Locate the cell with the specified text and output its [x, y] center coordinate. 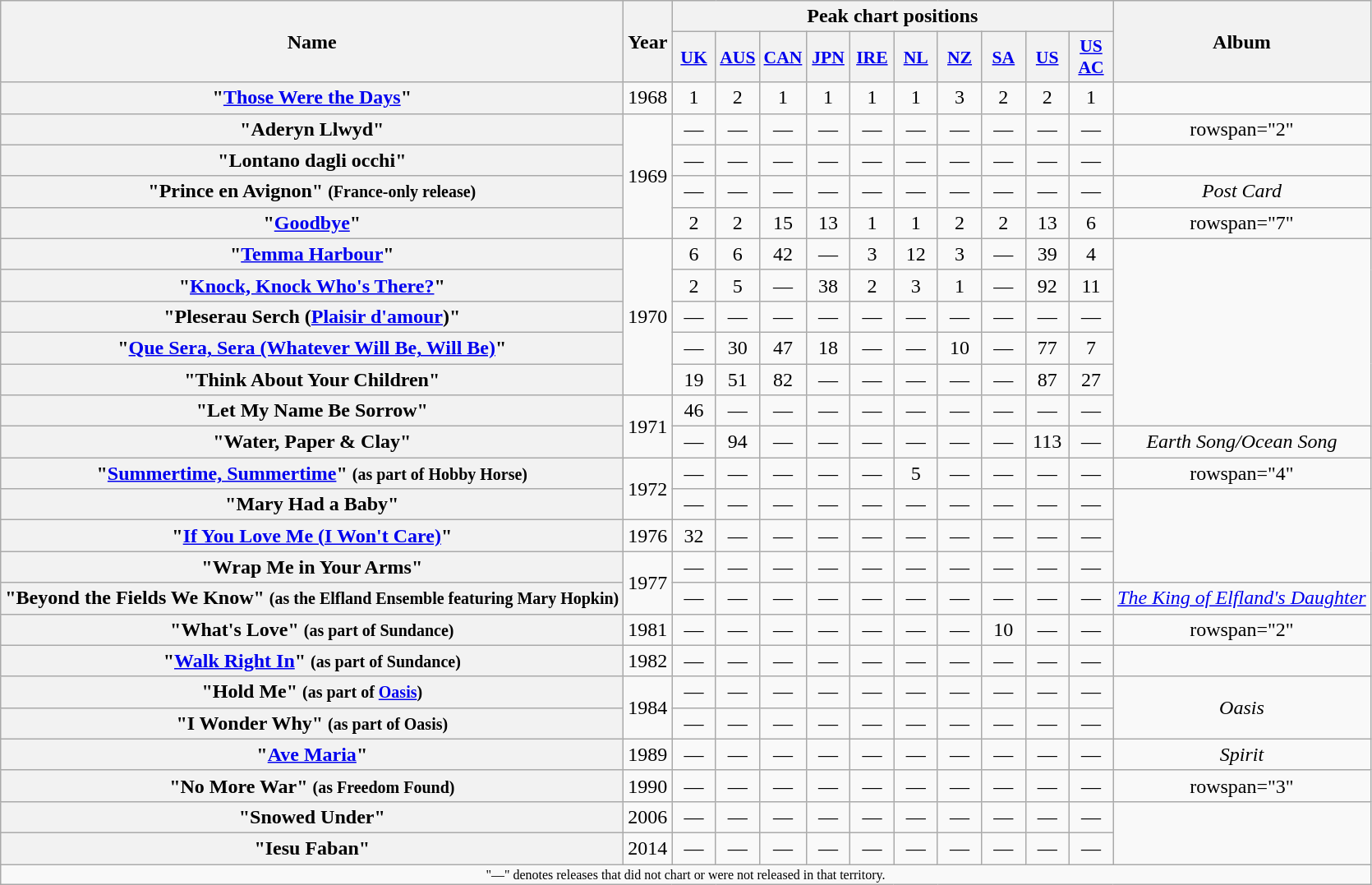
"Walk Right In" (as part of Sundance) [312, 661]
rowspan="3" [1242, 786]
NL [915, 58]
The King of Elfland's Daughter [1242, 598]
1972 [647, 489]
"Que Sera, Sera (Whatever Will Be, Will Be)" [312, 348]
11 [1091, 285]
rowspan="4" [1242, 473]
"Wrap Me in Your Arms" [312, 567]
"Mary Had a Baby" [312, 505]
18 [828, 348]
SA [1004, 58]
"If You Love Me (I Won't Care)" [312, 536]
47 [784, 348]
Post Card [1242, 191]
82 [784, 379]
"Temma Harbour" [312, 254]
1984 [647, 708]
"Water, Paper & Clay" [312, 442]
"Think About Your Children" [312, 379]
1971 [647, 426]
"Iesu Faban" [312, 848]
46 [693, 411]
"Aderyn Llwyd" [312, 129]
77 [1047, 348]
1969 [647, 176]
Peak chart positions [892, 16]
1976 [647, 536]
7 [1091, 348]
94 [738, 442]
51 [738, 379]
92 [1047, 285]
27 [1091, 379]
1981 [647, 629]
Earth Song/Ocean Song [1242, 442]
"Prince en Avignon" (France-only release) [312, 191]
"—" denotes releases that did not chart or were not released in that territory. [685, 874]
Spirit [1242, 754]
"Beyond the Fields We Know" (as the Elfland Ensemble featuring Mary Hopkin) [312, 598]
Album [1242, 41]
"Hold Me" (as part of Oasis) [312, 692]
"Let My Name Be Sorrow" [312, 411]
JPN [828, 58]
1990 [647, 786]
42 [784, 254]
38 [828, 285]
19 [693, 379]
1982 [647, 661]
"Those Were the Days" [312, 98]
1968 [647, 98]
AUS [738, 58]
"Snowed Under" [312, 817]
IRE [872, 58]
Name [312, 41]
"I Wonder Why" (as part of Oasis) [312, 723]
30 [738, 348]
"Lontano dagli occhi" [312, 160]
rowspan="7" [1242, 223]
32 [693, 536]
"Pleserau Serch (Plaisir d'amour)" [312, 316]
2014 [647, 848]
4 [1091, 254]
39 [1047, 254]
"Knock, Knock Who's There?" [312, 285]
113 [1047, 442]
1970 [647, 316]
15 [784, 223]
"Ave Maria" [312, 754]
1977 [647, 583]
Year [647, 41]
"No More War" (as Freedom Found) [312, 786]
US AC [1091, 58]
12 [915, 254]
1989 [647, 754]
"What's Love" (as part of Sundance) [312, 629]
US [1047, 58]
2006 [647, 817]
"Summertime, Summertime" (as part of Hobby Horse) [312, 473]
"Goodbye" [312, 223]
Oasis [1242, 708]
CAN [784, 58]
NZ [960, 58]
UK [693, 58]
87 [1047, 379]
